Provide the [X, Y] coordinate of the cell's center where the given text is located.  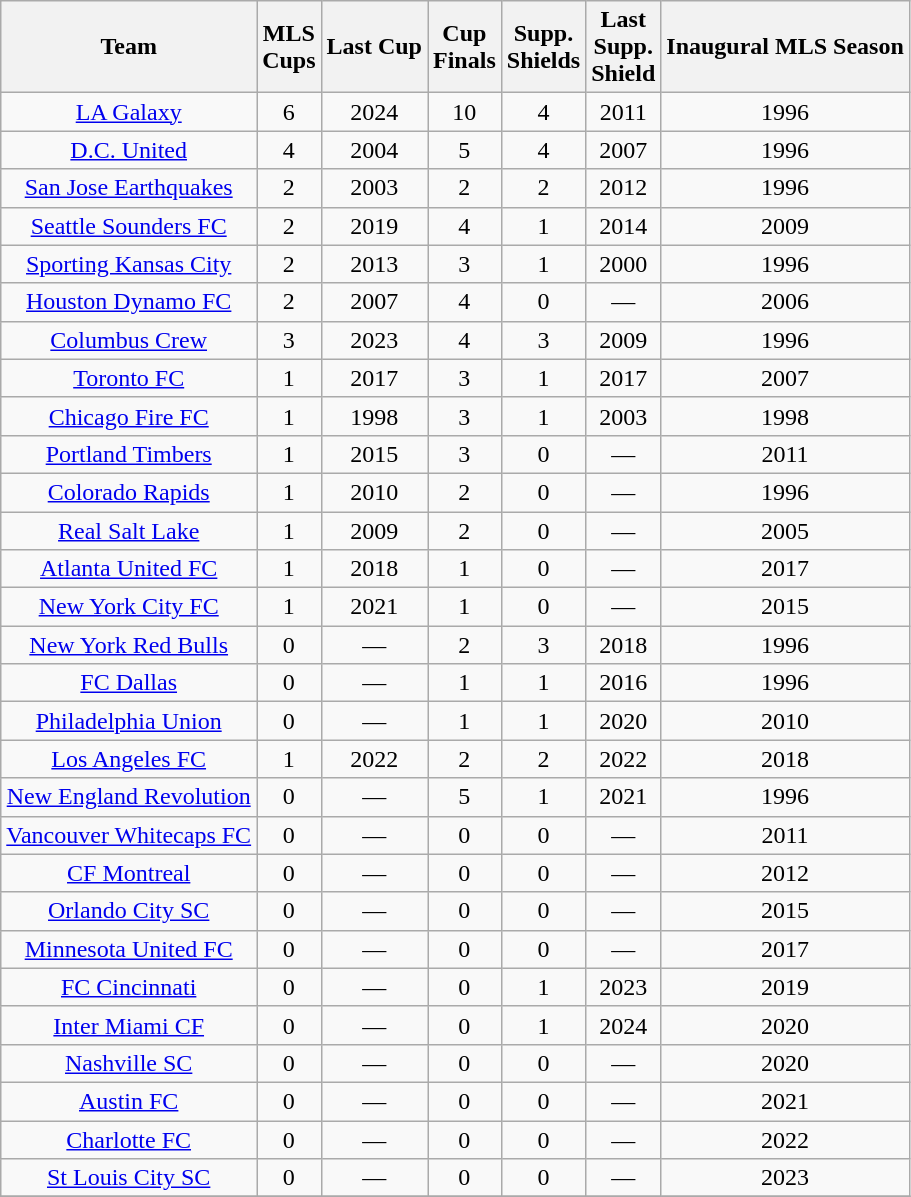
FC Cincinnati [129, 987]
Orlando City SC [129, 911]
Houston Dynamo FC [129, 302]
Colorado Rapids [129, 492]
Columbus Crew [129, 340]
Seattle Sounders FC [129, 226]
MLS Cups [289, 47]
Inter Miami CF [129, 1025]
6 [289, 112]
Minnesota United FC [129, 949]
Charlotte FC [129, 1139]
2006 [785, 302]
Nashville SC [129, 1063]
Team [129, 47]
Toronto FC [129, 378]
Philadelphia Union [129, 721]
Last Cup [374, 47]
New England Revolution [129, 797]
FC Dallas [129, 683]
Atlanta United FC [129, 569]
2016 [624, 683]
2005 [785, 531]
10 [465, 112]
Inaugural MLS Season [785, 47]
New York City FC [129, 607]
2000 [624, 264]
CF Montreal [129, 873]
Vancouver Whitecaps FC [129, 835]
2013 [374, 264]
2004 [374, 150]
San Jose Earthquakes [129, 188]
Los Angeles FC [129, 759]
New York Red Bulls [129, 645]
D.C. United [129, 150]
Cup Finals [465, 47]
St Louis City SC [129, 1178]
Sporting Kansas City [129, 264]
Supp. Shields [543, 47]
Last Supp. Shield [624, 47]
Real Salt Lake [129, 531]
2014 [624, 226]
LA Galaxy [129, 112]
Chicago Fire FC [129, 416]
Austin FC [129, 1101]
Portland Timbers [129, 454]
